From the cell containing the given text, extract its center point as (x, y) coordinate. 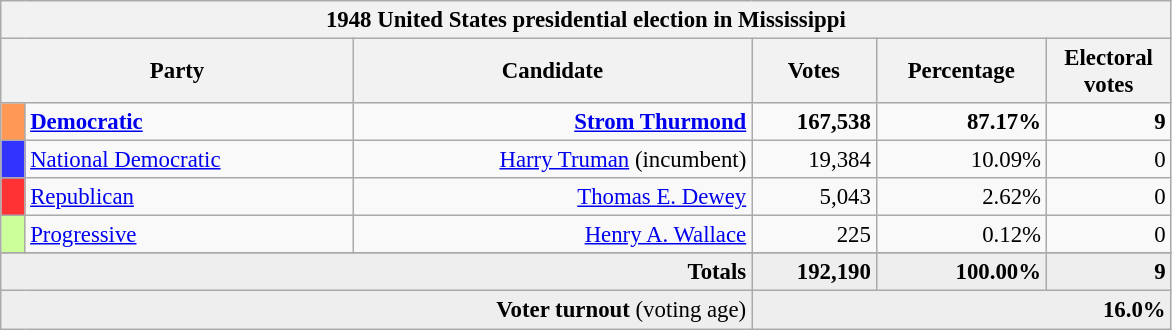
19,384 (814, 160)
100.00% (961, 273)
Party (178, 72)
Percentage (961, 72)
167,538 (814, 122)
Electoral votes (1108, 72)
Harry Truman (incumbent) (552, 160)
Totals (376, 273)
Strom Thurmond (552, 122)
National Democratic (189, 160)
Republican (189, 197)
16.0% (962, 310)
10.09% (961, 160)
1948 United States presidential election in Mississippi (586, 20)
Voter turnout (voting age) (376, 310)
0.12% (961, 235)
87.17% (961, 122)
Votes (814, 72)
Thomas E. Dewey (552, 197)
2.62% (961, 197)
192,190 (814, 273)
Progressive (189, 235)
5,043 (814, 197)
Candidate (552, 72)
225 (814, 235)
Henry A. Wallace (552, 235)
Democratic (189, 122)
